Find where the given text appears and provide that cell's center as [x, y] coordinate. 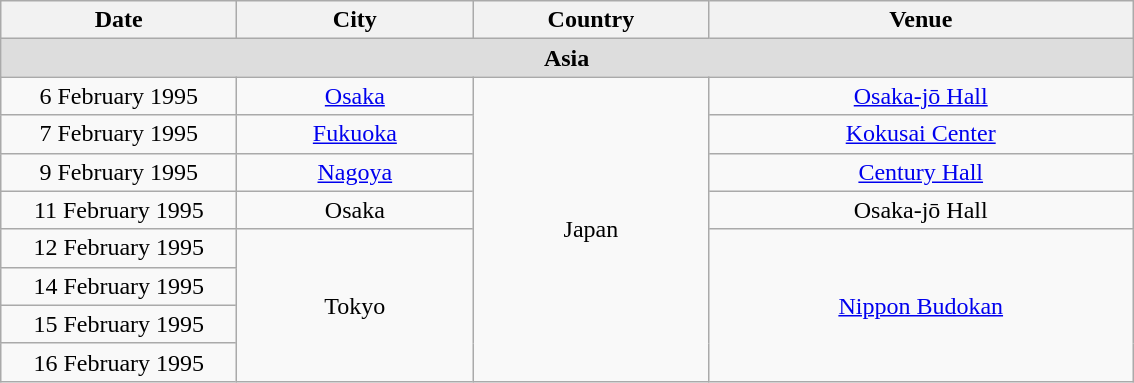
9 February 1995 [119, 172]
Fukuoka [355, 134]
Country [591, 20]
Nippon Budokan [921, 305]
15 February 1995 [119, 324]
City [355, 20]
12 February 1995 [119, 248]
Asia [567, 58]
Date [119, 20]
6 February 1995 [119, 96]
Kokusai Center [921, 134]
Nagoya [355, 172]
Tokyo [355, 305]
Venue [921, 20]
14 February 1995 [119, 286]
Century Hall [921, 172]
11 February 1995 [119, 210]
Japan [591, 229]
7 February 1995 [119, 134]
16 February 1995 [119, 362]
